Capture the cell that displays the provided text and extract its (x, y) central coordinate. 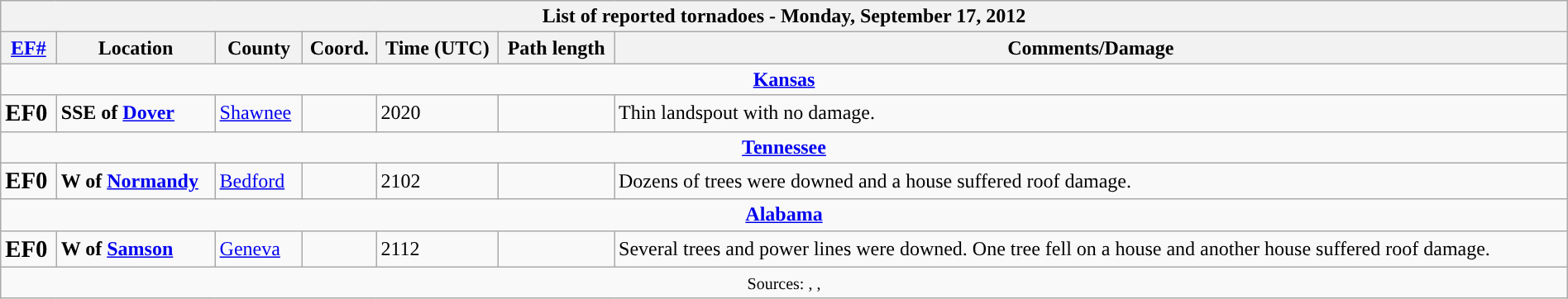
County (259, 48)
Coord. (339, 48)
Geneva (259, 249)
EF# (28, 48)
W of Normandy (136, 181)
Bedford (259, 181)
Comments/Damage (1090, 48)
2112 (437, 249)
Sources: , , (784, 282)
Alabama (784, 215)
List of reported tornadoes - Monday, September 17, 2012 (784, 17)
Several trees and power lines were downed. One tree fell on a house and another house suffered roof damage. (1090, 249)
W of Samson (136, 249)
2020 (437, 113)
Time (UTC) (437, 48)
Location (136, 48)
SSE of Dover (136, 113)
2102 (437, 181)
Thin landspout with no damage. (1090, 113)
Shawnee (259, 113)
Kansas (784, 79)
Tennessee (784, 147)
Dozens of trees were downed and a house suffered roof damage. (1090, 181)
Path length (557, 48)
